Output the [X, Y] coordinate of the center of the cell containing the given text.  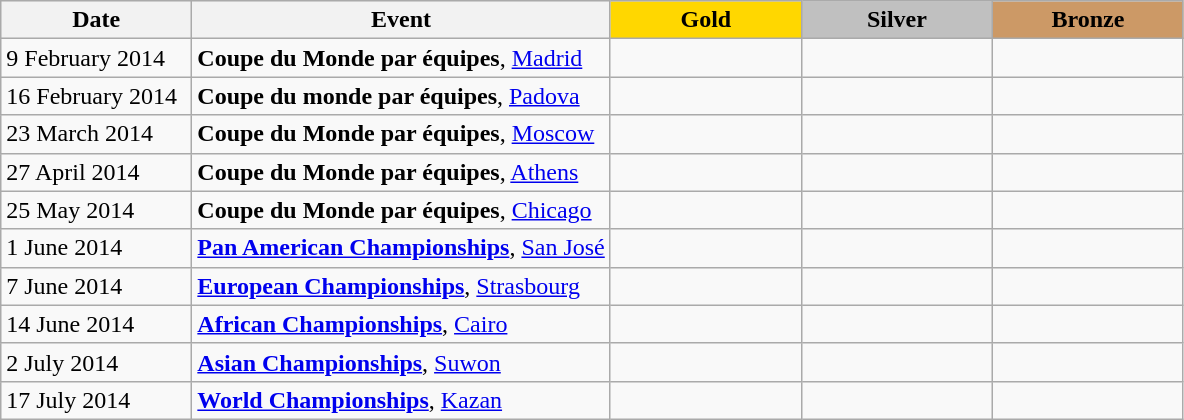
European Championships, Strasbourg [401, 286]
Coupe du monde par équipes, Padova [401, 96]
9 February 2014 [96, 58]
Gold [706, 20]
World Championships, Kazan [401, 400]
Coupe du Monde par équipes, Madrid [401, 58]
16 February 2014 [96, 96]
Pan American Championships, San José [401, 248]
17 July 2014 [96, 400]
27 April 2014 [96, 172]
Asian Championships, Suwon [401, 362]
2 July 2014 [96, 362]
Bronze [1088, 20]
Coupe du Monde par équipes, Athens [401, 172]
Silver [896, 20]
Date [96, 20]
Coupe du Monde par équipes, Chicago [401, 210]
7 June 2014 [96, 286]
Event [401, 20]
23 March 2014 [96, 134]
25 May 2014 [96, 210]
14 June 2014 [96, 324]
Coupe du Monde par équipes, Moscow [401, 134]
African Championships, Cairo [401, 324]
1 June 2014 [96, 248]
